Extract the (X, Y) coordinate from the center of the cell holding the provided text.  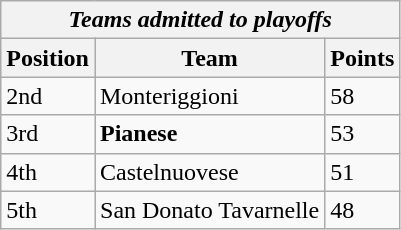
Pianese (209, 134)
5th (48, 210)
58 (362, 96)
51 (362, 172)
4th (48, 172)
Team (209, 58)
53 (362, 134)
2nd (48, 96)
3rd (48, 134)
Castelnuovese (209, 172)
Position (48, 58)
Monteriggioni (209, 96)
48 (362, 210)
San Donato Tavarnelle (209, 210)
Points (362, 58)
Teams admitted to playoffs (200, 20)
